Locate the cell with the specified text and output its [x, y] center coordinate. 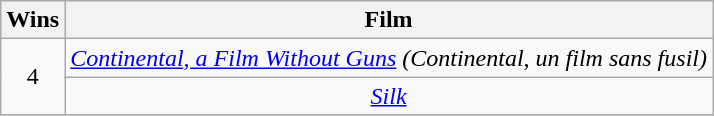
Continental, a Film Without Guns (Continental, un film sans fusil) [389, 58]
Silk [389, 96]
Film [389, 20]
Wins [33, 20]
4 [33, 77]
